From the cell containing the given text, extract its center point as (x, y) coordinate. 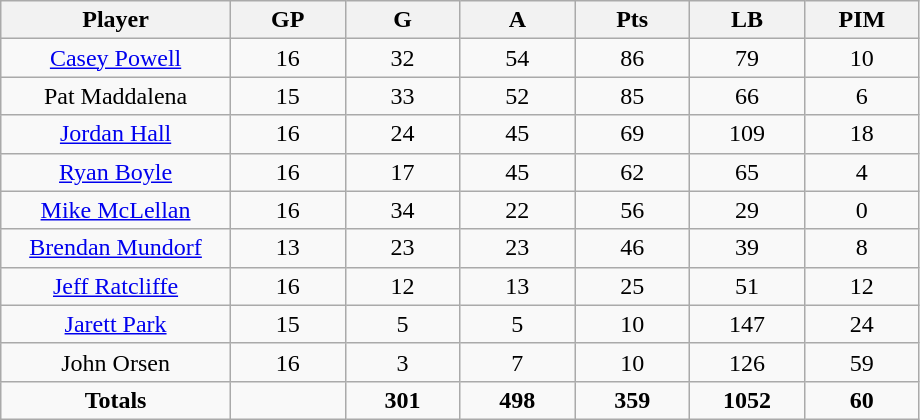
18 (862, 134)
A (518, 20)
56 (632, 210)
498 (518, 400)
John Orsen (116, 362)
85 (632, 96)
301 (402, 400)
Jordan Hall (116, 134)
147 (748, 324)
Mike McLellan (116, 210)
34 (402, 210)
Totals (116, 400)
59 (862, 362)
Casey Powell (116, 58)
4 (862, 172)
3 (402, 362)
8 (862, 248)
Jeff Ratcliffe (116, 286)
46 (632, 248)
Jarett Park (116, 324)
0 (862, 210)
60 (862, 400)
17 (402, 172)
79 (748, 58)
7 (518, 362)
33 (402, 96)
51 (748, 286)
65 (748, 172)
22 (518, 210)
52 (518, 96)
Ryan Boyle (116, 172)
29 (748, 210)
6 (862, 96)
25 (632, 286)
66 (748, 96)
LB (748, 20)
86 (632, 58)
39 (748, 248)
32 (402, 58)
Brendan Mundorf (116, 248)
1052 (748, 400)
126 (748, 362)
54 (518, 58)
Pts (632, 20)
109 (748, 134)
G (402, 20)
PIM (862, 20)
69 (632, 134)
GP (288, 20)
359 (632, 400)
Pat Maddalena (116, 96)
Player (116, 20)
62 (632, 172)
